Determine the [x, y] coordinate at the center of the cell enclosing the given text.  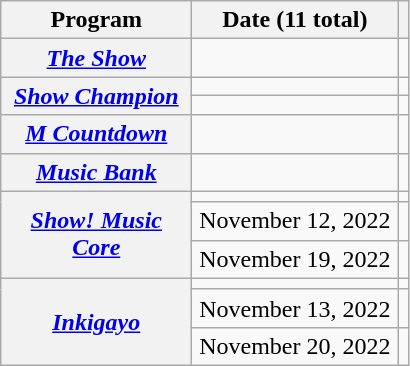
November 20, 2022 [295, 346]
Program [96, 20]
Show Champion [96, 96]
November 12, 2022 [295, 221]
Show! Music Core [96, 234]
M Countdown [96, 134]
November 13, 2022 [295, 308]
Date (11 total) [295, 20]
Inkigayo [96, 322]
The Show [96, 58]
November 19, 2022 [295, 259]
Music Bank [96, 172]
